Determine the [x, y] coordinate at the center of the cell enclosing the given text.  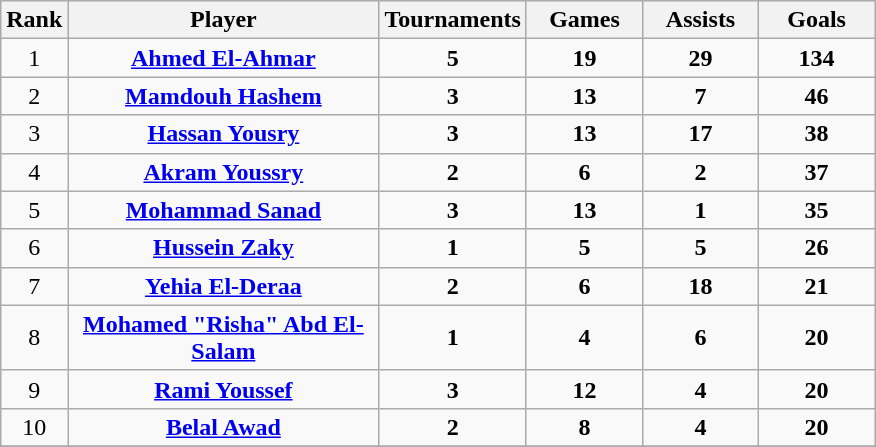
Games [584, 20]
38 [817, 134]
12 [584, 389]
35 [817, 210]
Rank [34, 20]
Tournaments [453, 20]
26 [817, 248]
18 [701, 286]
Assists [701, 20]
Goals [817, 20]
134 [817, 58]
Yehia El-Deraa [224, 286]
Akram Youssry [224, 172]
17 [701, 134]
9 [34, 389]
Hussein Zaky [224, 248]
Belal Awad [224, 427]
Hassan Yousry [224, 134]
29 [701, 58]
10 [34, 427]
Rami Youssef [224, 389]
Ahmed El-Ahmar [224, 58]
19 [584, 58]
46 [817, 96]
21 [817, 286]
Mohammad Sanad [224, 210]
Mamdouh Hashem [224, 96]
Mohamed "Risha" Abd El-Salam [224, 338]
Player [224, 20]
37 [817, 172]
